Pinpoint the cell where the given text exists, returning its (x, y) midpoint coordinate. 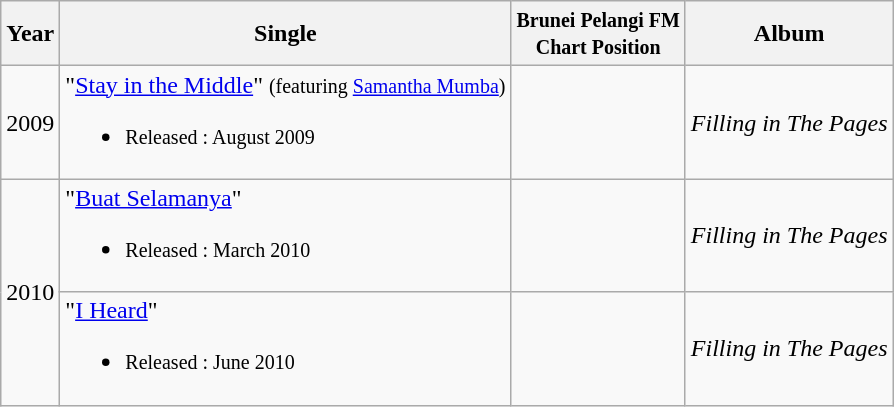
2010 (30, 292)
"Stay in the Middle" (featuring Samantha Mumba)Released : August 2009 (286, 122)
"I Heard"Released : June 2010 (286, 348)
2009 (30, 122)
Single (286, 34)
"Buat Selamanya"Released : March 2010 (286, 236)
Album (789, 34)
Brunei Pelangi FMChart Position (598, 34)
Year (30, 34)
